Detect which cell encompasses the target text, then output its [x, y] center coordinate. 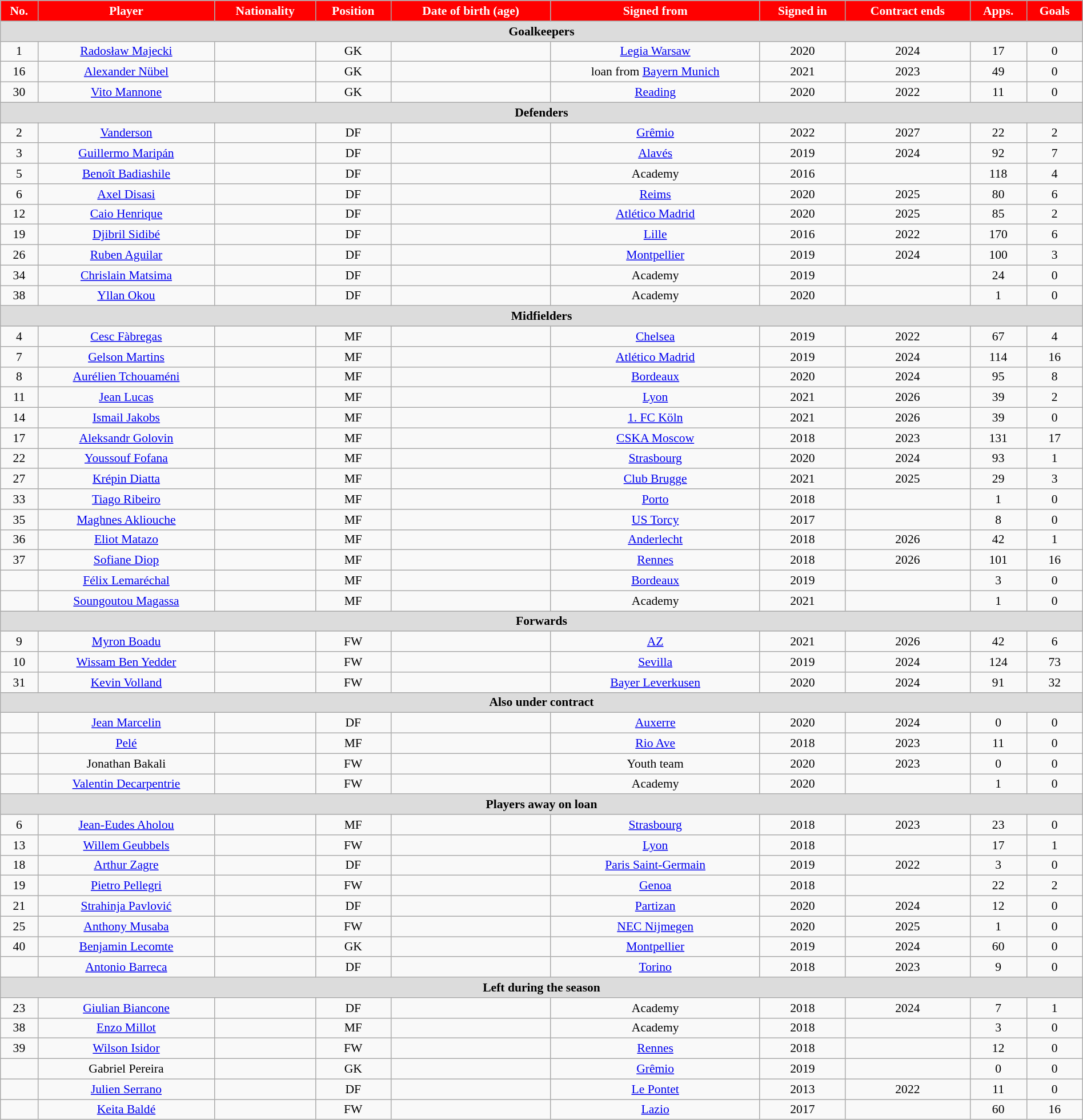
Ruben Aguilar [126, 255]
loan from Bayern Munich [655, 72]
NEC Nijmegen [655, 926]
Maghnes Akliouche [126, 520]
Jean Marcelin [126, 723]
Tiago Ribeiro [126, 499]
Félix Lemaréchal [126, 581]
93 [998, 459]
Contract ends [908, 11]
18 [19, 865]
Legia Warsaw [655, 51]
Aurélien Tchouaméni [126, 377]
Torino [655, 968]
Sevilla [655, 662]
29 [998, 479]
Partizan [655, 906]
Bayer Leverkusen [655, 683]
Jean-Eudes Aholou [126, 825]
1. FC Köln [655, 418]
Lazio [655, 1110]
33 [19, 499]
CSKA Moscow [655, 438]
Arthur Zagre [126, 865]
Signed in [802, 11]
Left during the season [541, 987]
US Torcy [655, 520]
2027 [908, 133]
26 [19, 255]
Soungoutou Magassa [126, 601]
Willem Geubbels [126, 845]
Youssouf Fofana [126, 459]
Signed from [655, 11]
Gelson Martins [126, 357]
Ismail Jakobs [126, 418]
Wilson Isidor [126, 1049]
170 [998, 235]
Paris Saint-Germain [655, 865]
Chelsea [655, 336]
Valentin Decarpentrie [126, 784]
21 [19, 906]
2013 [802, 1089]
Anthony Musaba [126, 926]
101 [998, 560]
Gabriel Pereira [126, 1069]
Date of birth (age) [471, 11]
Myron Boadu [126, 642]
92 [998, 154]
91 [998, 683]
27 [19, 479]
5 [19, 174]
34 [19, 275]
Djibril Sidibé [126, 235]
Yllan Okou [126, 296]
Benjamin Lecomte [126, 947]
Goals [1054, 11]
32 [1054, 683]
Jonathan Bakali [126, 764]
Position [353, 11]
31 [19, 683]
Jean Lucas [126, 398]
Cesc Fàbregas [126, 336]
13 [19, 845]
Giulian Biancone [126, 1008]
Genoa [655, 886]
Antonio Barreca [126, 968]
Guillermo Maripán [126, 154]
Forwards [541, 621]
Club Brugge [655, 479]
Krépin Diatta [126, 479]
Anderlecht [655, 540]
Kevin Volland [126, 683]
Goalkeepers [541, 31]
131 [998, 438]
Eliot Matazo [126, 540]
Caio Henrique [126, 214]
Pelé [126, 744]
85 [998, 214]
Vanderson [126, 133]
Reading [655, 93]
30 [19, 93]
Julien Serrano [126, 1089]
Chrislain Matsima [126, 275]
73 [1054, 662]
Defenders [541, 113]
Sofiane Diop [126, 560]
100 [998, 255]
35 [19, 520]
Le Pontet [655, 1089]
Reims [655, 194]
AZ [655, 642]
114 [998, 357]
Auxerre [655, 723]
No. [19, 11]
24 [998, 275]
Keita Baldé [126, 1110]
Apps. [998, 11]
Midfielders [541, 316]
25 [19, 926]
Nationality [265, 11]
Enzo Millot [126, 1028]
10 [19, 662]
118 [998, 174]
Youth team [655, 764]
36 [19, 540]
Vito Mannone [126, 93]
Also under contract [541, 702]
67 [998, 336]
Porto [655, 499]
14 [19, 418]
95 [998, 377]
Lille [655, 235]
Wissam Ben Yedder [126, 662]
49 [998, 72]
80 [998, 194]
Alavés [655, 154]
Alexander Nübel [126, 72]
Rio Ave [655, 744]
37 [19, 560]
Players away on loan [541, 805]
Player [126, 11]
Axel Disasi [126, 194]
Radosław Majecki [126, 51]
124 [998, 662]
Strahinja Pavlović [126, 906]
40 [19, 947]
Pietro Pellegri [126, 886]
Aleksandr Golovin [126, 438]
Benoît Badiashile [126, 174]
